Determine the [X, Y] coordinate at the center of the cell enclosing the given text.  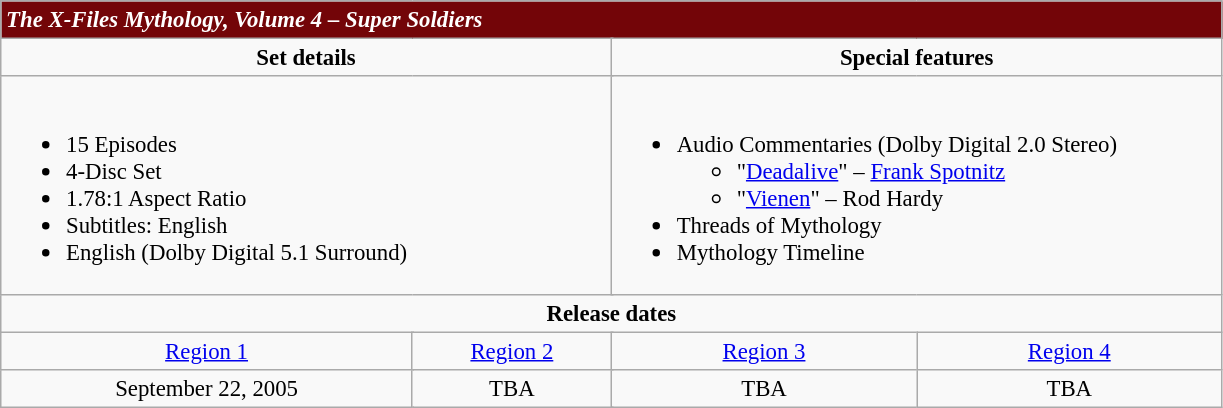
The X-Files Mythology, Volume 4 – Super Soldiers [612, 20]
15 Episodes4-Disc Set1.78:1 Aspect RatioSubtitles: EnglishEnglish (Dolby Digital 5.1 Surround) [306, 185]
Set details [306, 58]
Audio Commentaries (Dolby Digital 2.0 Stereo)"Deadalive" – Frank Spotnitz"Vienen" – Rod HardyThreads of MythologyMythology Timeline [916, 185]
Region 4 [1070, 351]
Region 1 [207, 351]
Release dates [612, 313]
Region 3 [764, 351]
Region 2 [512, 351]
Special features [916, 58]
September 22, 2005 [207, 388]
